Capture the cell that displays the provided text and extract its (X, Y) central coordinate. 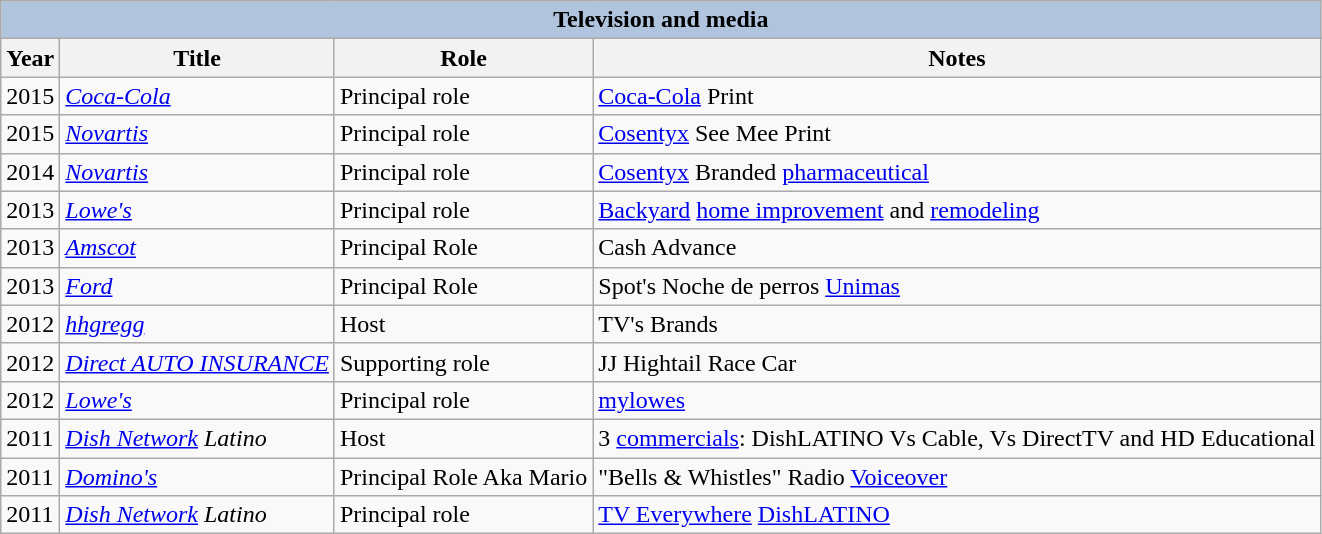
Cosentyx Branded pharmaceutical (957, 172)
mylowes (957, 400)
Direct AUTO INSURANCE (198, 362)
Amscot (198, 248)
Coca-Cola Print (957, 96)
Title (198, 58)
3 commercials: DishLATINO Vs Cable, Vs DirectTV and HD Educational (957, 438)
Television and media (661, 20)
hhgregg (198, 324)
2014 (30, 172)
Cosentyx See Mee Print (957, 134)
TV's Brands (957, 324)
Principal Role Aka Mario (463, 477)
JJ Hightail Race Car (957, 362)
Role (463, 58)
Spot's Noche de perros Unimas (957, 286)
Supporting role (463, 362)
"Bells & Whistles" Radio Voiceover (957, 477)
Backyard home improvement and remodeling (957, 210)
Notes (957, 58)
Coca-Cola (198, 96)
Ford (198, 286)
Domino's (198, 477)
Year (30, 58)
TV Everywhere DishLATINO (957, 515)
Cash Advance (957, 248)
